Provide the (x, y) coordinate of the cell's center where the given text is located.  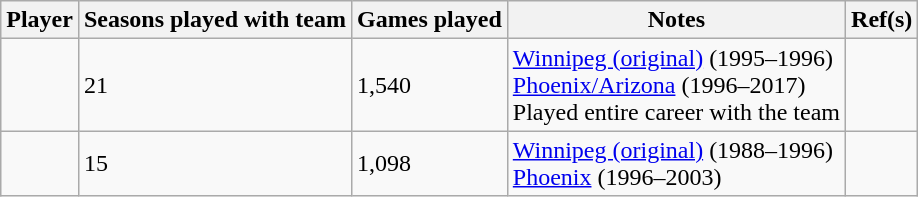
Winnipeg (original) (1988–1996)Phoenix (1996–2003) (676, 164)
Seasons played with team (214, 20)
Ref(s) (882, 20)
Winnipeg (original) (1995–1996)Phoenix/Arizona (1996–2017)Played entire career with the team (676, 85)
15 (214, 164)
Player (40, 20)
21 (214, 85)
Notes (676, 20)
1,540 (430, 85)
Games played (430, 20)
1,098 (430, 164)
